From the cell containing the given text, extract its center point as (x, y) coordinate. 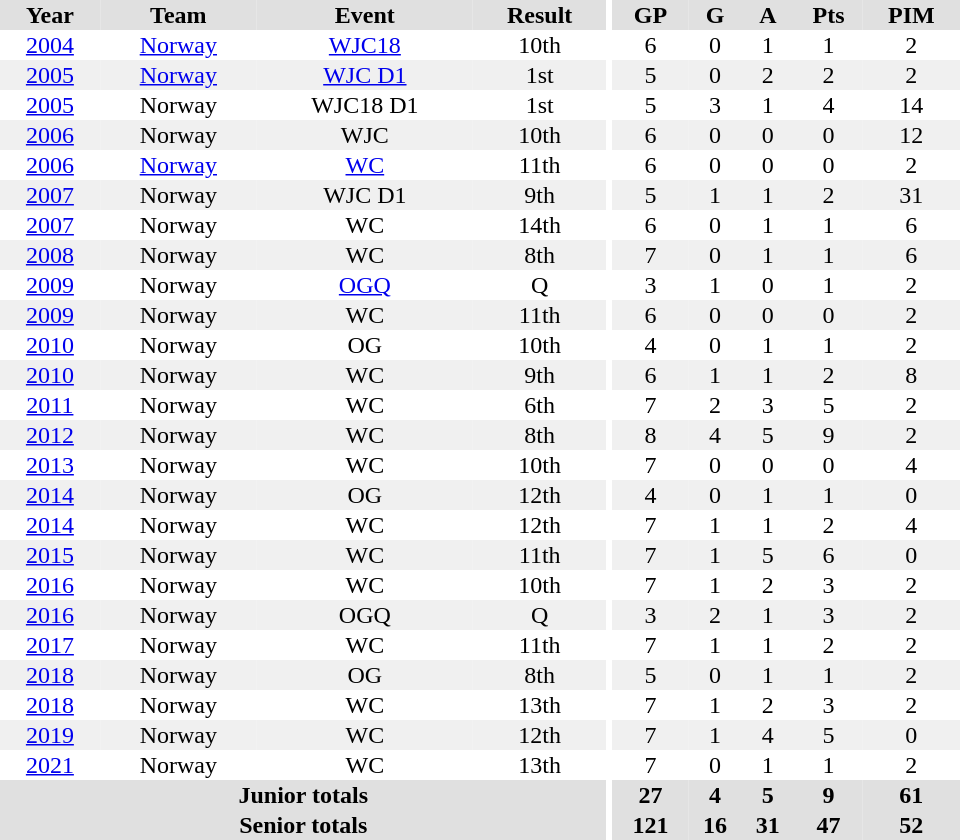
2019 (50, 735)
2012 (50, 435)
A (768, 15)
GP (650, 15)
14th (540, 225)
WJC18 (365, 45)
52 (912, 825)
27 (650, 795)
121 (650, 825)
Team (178, 15)
PIM (912, 15)
Event (365, 15)
G (716, 15)
2008 (50, 255)
2017 (50, 645)
Junior totals (304, 795)
2004 (50, 45)
14 (912, 105)
12 (912, 135)
Result (540, 15)
16 (716, 825)
Senior totals (304, 825)
2013 (50, 465)
WJC (365, 135)
61 (912, 795)
2021 (50, 765)
2011 (50, 405)
47 (828, 825)
Year (50, 15)
WJC18 D1 (365, 105)
6th (540, 405)
Pts (828, 15)
2015 (50, 555)
